Identify which cell holds the provided text, then report its [X, Y] central coordinate. 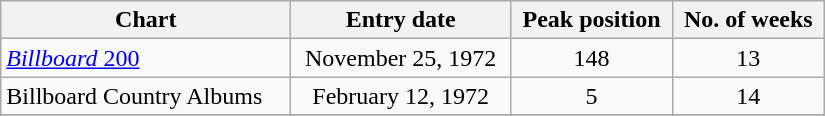
13 [748, 58]
Billboard Country Albums [146, 96]
Billboard 200 [146, 58]
14 [748, 96]
Peak position [592, 20]
November 25, 1972 [401, 58]
Entry date [401, 20]
February 12, 1972 [401, 96]
Chart [146, 20]
No. of weeks [748, 20]
5 [592, 96]
148 [592, 58]
